Identify which cell holds the provided text, then report its (x, y) central coordinate. 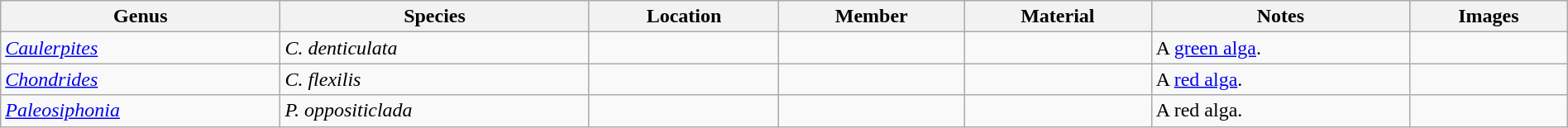
Chondrides (141, 79)
Species (435, 17)
Location (684, 17)
A green alga. (1280, 48)
C. denticulata (435, 48)
Member (872, 17)
Images (1489, 17)
Caulerpites (141, 48)
P. oppositiclada (435, 111)
Notes (1280, 17)
Paleosiphonia (141, 111)
Genus (141, 17)
C. flexilis (435, 79)
Material (1059, 17)
